Scan for the cell matching the given text and deliver its [x, y] coordinate at center. 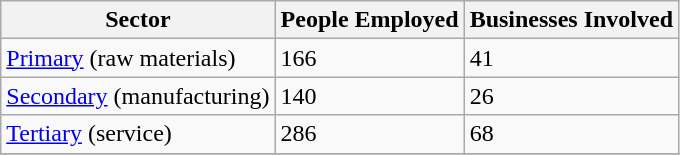
People Employed [370, 20]
Businesses Involved [571, 20]
286 [370, 134]
Primary (raw materials) [138, 58]
166 [370, 58]
140 [370, 96]
41 [571, 58]
Sector [138, 20]
Secondary (manufacturing) [138, 96]
68 [571, 134]
26 [571, 96]
Tertiary (service) [138, 134]
